Return the (X, Y) coordinate for the center point of the cell that contains the specified text.  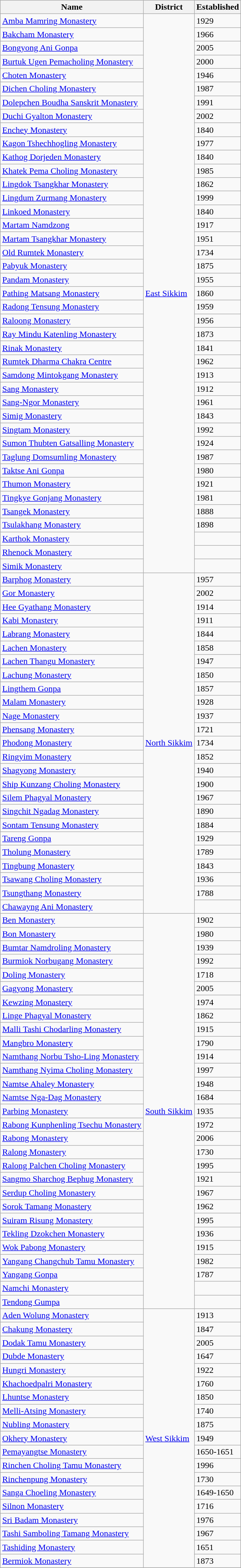
Malam Monastery (72, 702)
Chakung Monastery (72, 1329)
Kewzing Monastery (72, 1002)
Ralong Monastery (72, 1152)
1888 (218, 511)
1924 (218, 443)
Karthok Monastery (72, 539)
1884 (218, 825)
Sanga Choeling Monastery (72, 1493)
Tsawang Choling Monastery (72, 879)
Burtuk Ugen Pemacholing Monastery (72, 62)
Rinchenpung Monastery (72, 1479)
Namchi Monastery (72, 1288)
Namthang Nyima Choling Monastery (72, 1070)
1940 (218, 770)
1947 (218, 661)
Enchey Monastery (72, 130)
1917 (218, 225)
South Sikkim (169, 1111)
1977 (218, 143)
1961 (218, 402)
Ben Monastery (72, 920)
1649-1650 (218, 1493)
District (169, 7)
1922 (218, 1370)
Lachen Thangu Monastery (72, 661)
Pandam Monastery (72, 280)
Established (218, 7)
Sri Badam Monastery (72, 1520)
1957 (218, 579)
Name (72, 7)
Labrang Monastery (72, 634)
2000 (218, 62)
Amba Mamring Monastery (72, 21)
Silnon Monastery (72, 1506)
1976 (218, 1520)
Thumon Monastery (72, 484)
Choten Monastery (72, 75)
Tsangek Monastery (72, 511)
Yangang Changchub Tamu Monastery (72, 1261)
Dichen Choling Monastery (72, 89)
Ringyim Monastery (72, 757)
1788 (218, 893)
Tsungthang Monastery (72, 893)
Tingbung Monastery (72, 866)
Phodong Monastery (72, 743)
Sontam Tensung Monastery (72, 825)
1789 (218, 852)
Pemayangtse Monastery (72, 1452)
Linge Phagyal Monastery (72, 1015)
1981 (218, 498)
Phensang Monastery (72, 729)
Tsulakhang Monastery (72, 525)
Chawayng Ani Monastery (72, 907)
Barphog Monastery (72, 579)
Singchit Ngadag Monastery (72, 811)
Lingthem Gonpa (72, 689)
1857 (218, 689)
1982 (218, 1261)
Rinchen Choling Tamu Monastery (72, 1465)
Serdup Choling Monastery (72, 1193)
Namtse Nga-Dag Monastery (72, 1097)
1997 (218, 1070)
1974 (218, 1002)
Pabyuk Monastery (72, 266)
Tholung Monastery (72, 852)
Ship Kunzang Choling Monastery (72, 784)
Lhuntse Monastery (72, 1397)
1951 (218, 239)
1787 (218, 1275)
1721 (218, 729)
Bakcham Monastery (72, 34)
1902 (218, 920)
Shagyong Monastery (72, 770)
Namtse Ahaley Monastery (72, 1084)
Linkoed Monastery (72, 212)
Khatek Pema Choling Monastery (72, 171)
Hee Gyathang Monastery (72, 607)
Suiram Risung Monastery (72, 1220)
1647 (218, 1356)
1949 (218, 1438)
Malli Tashi Chodarling Monastery (72, 1029)
Rumtek Dharma Chakra Centre (72, 361)
1948 (218, 1084)
1790 (218, 1043)
Bon Monastery (72, 934)
1999 (218, 198)
1928 (218, 702)
Dubde Monastery (72, 1356)
North Sikkim (169, 743)
1996 (218, 1465)
1912 (218, 389)
West Sikkim (169, 1438)
Sang Monastery (72, 389)
Yangang Gonpa (72, 1275)
Kathog Dorjeden Monastery (72, 157)
1650-1651 (218, 1452)
1991 (218, 102)
Samdong Mintokgang Monastery (72, 375)
Gagyong Monastery (72, 988)
Lachen Monastery (72, 648)
1860 (218, 293)
Sang-Ngor Monastery (72, 402)
Taglung Domsumling Monastery (72, 457)
Tendong Gumpa (72, 1302)
1841 (218, 348)
Doling Monastery (72, 975)
Simik Monastery (72, 566)
1718 (218, 975)
Namthang Norbu Tsho-Ling Monastery (72, 1057)
Gor Monastery (72, 593)
Bumtar Namdroling Monastery (72, 947)
Silem Phagyal Monastery (72, 797)
Sangmo Sharchog Bephug Monastery (72, 1179)
Burmiok Norbugang Monastery (72, 961)
Dodak Tamu Monastery (72, 1343)
Simig Monastery (72, 416)
Ralong Palchen Choling Monastery (72, 1166)
1898 (218, 525)
1858 (218, 648)
Martam Namdzong (72, 225)
1972 (218, 1125)
1956 (218, 320)
Dolepchen Boudha Sanskrit Monastery (72, 102)
1946 (218, 75)
Wok Pabong Monastery (72, 1247)
Kagon Tshechhogling Monastery (72, 143)
East Sikkim (169, 294)
Tashiding Monastery (72, 1547)
Lingdum Zurmang Monastery (72, 198)
Lachung Monastery (72, 675)
Martam Tsangkhar Monastery (72, 239)
Bermiok Monastery (72, 1561)
1890 (218, 811)
1740 (218, 1411)
Rabong Monastery (72, 1138)
Bongyong Ani Gonpa (72, 48)
1966 (218, 34)
Tareng Gonpa (72, 839)
Mangbro Monastery (72, 1043)
Radong Tensung Monastery (72, 307)
Rhenock Monastery (72, 552)
Tashi Samboling Tamang Monastery (72, 1534)
Nage Monastery (72, 716)
Tingkye Gonjang Monastery (72, 498)
Sumon Thubten Gatsalling Monastery (72, 443)
1937 (218, 716)
1847 (218, 1329)
Hungri Monastery (72, 1370)
Kabi Monastery (72, 621)
Duchi Gyalton Monastery (72, 116)
Melli-Atsing Monastery (72, 1411)
Rabong Kunphenling Tsechu Monastery (72, 1125)
Aden Wolung Monastery (72, 1316)
1935 (218, 1111)
Ray Mindu Katenling Monastery (72, 334)
1911 (218, 621)
1716 (218, 1506)
Rinak Monastery (72, 348)
1844 (218, 634)
1985 (218, 171)
1959 (218, 307)
Okhery Monastery (72, 1438)
Taktse Ani Gonpa (72, 471)
1651 (218, 1547)
Khachoedpalri Monastery (72, 1384)
1900 (218, 784)
Lingdok Tsangkhar Monastery (72, 184)
1684 (218, 1097)
Tekling Dzokchen Monastery (72, 1234)
Old Rumtek Monastery (72, 252)
1955 (218, 280)
1939 (218, 947)
2006 (218, 1138)
Parbing Monastery (72, 1111)
1852 (218, 757)
1760 (218, 1384)
Sorok Tamang Monastery (72, 1206)
Raloong Monastery (72, 320)
Singtam Monastery (72, 430)
Nubling Monastery (72, 1424)
Pathing Matsang Monastery (72, 293)
